Search for the cell housing the specified text and yield its (X, Y) center coordinate. 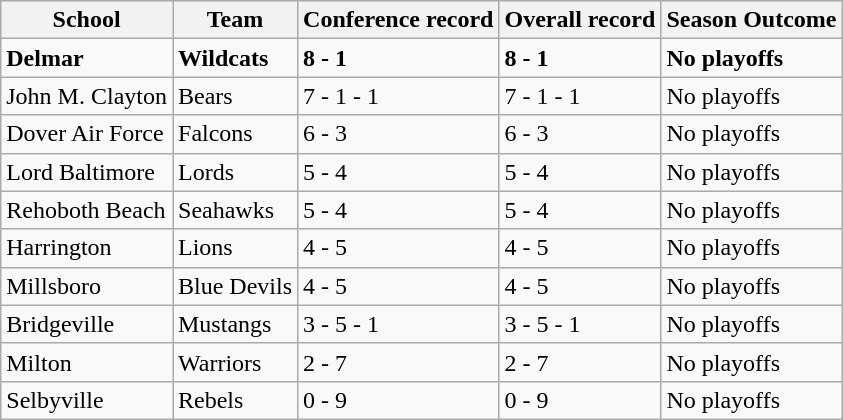
Seahawks (234, 210)
Falcons (234, 134)
John M. Clayton (87, 96)
Mustangs (234, 324)
Selbyville (87, 400)
Season Outcome (752, 20)
Rebels (234, 400)
Blue Devils (234, 286)
Lords (234, 172)
Overall record (580, 20)
Wildcats (234, 58)
Harrington (87, 248)
Bridgeville (87, 324)
Team (234, 20)
Milton (87, 362)
Lord Baltimore (87, 172)
Rehoboth Beach (87, 210)
Millsboro (87, 286)
Bears (234, 96)
Delmar (87, 58)
School (87, 20)
Conference record (398, 20)
Warriors (234, 362)
Lions (234, 248)
Dover Air Force (87, 134)
